Output the [X, Y] coordinate of the center of the cell containing the given text.  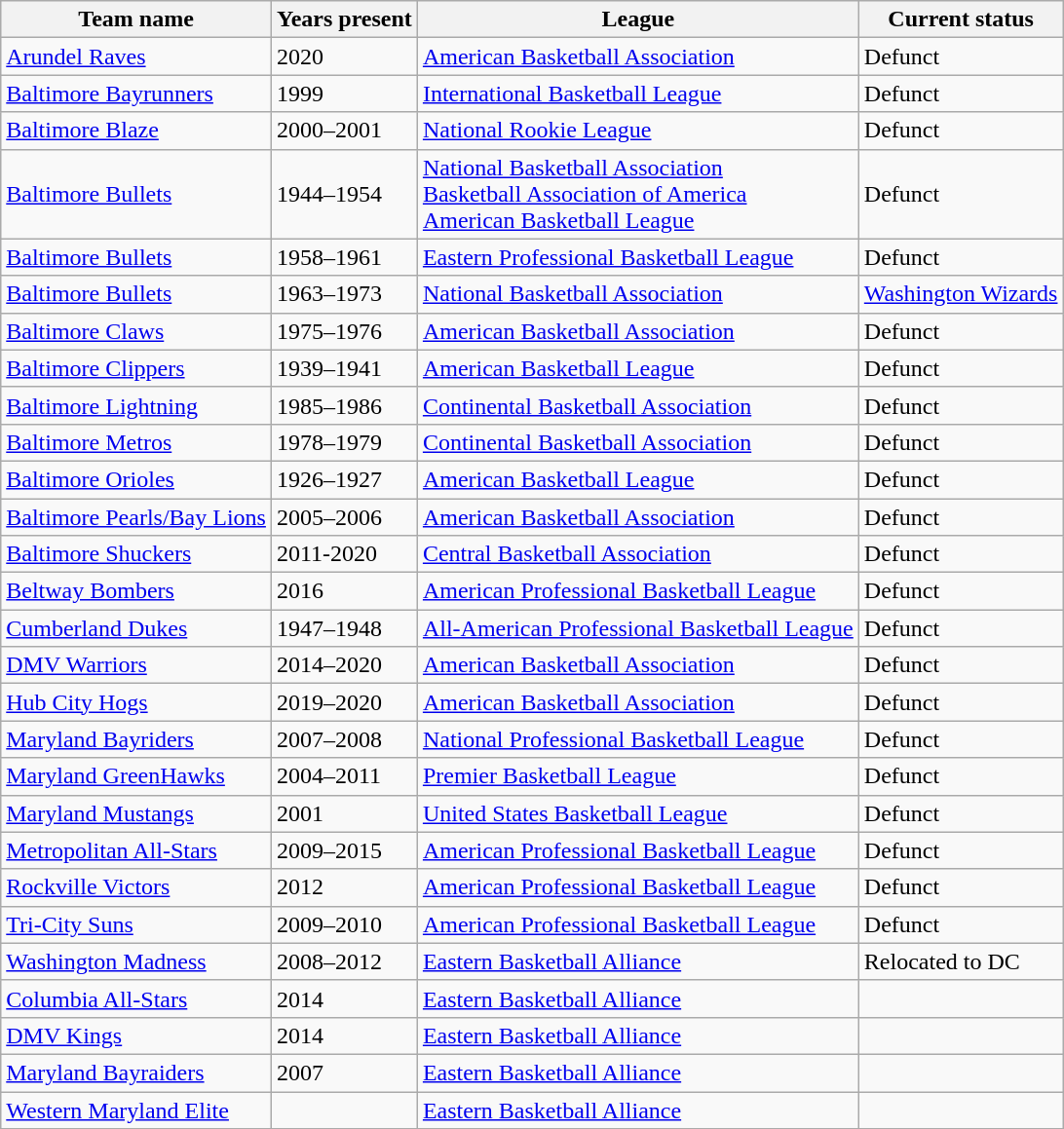
Washington Madness [136, 961]
2011-2020 [344, 554]
Baltimore Blaze [136, 131]
Washington Wizards [961, 294]
National Basketball AssociationBasketball Association of AmericaAmerican Basketball League [637, 194]
Cumberland Dukes [136, 628]
2009–2015 [344, 850]
Baltimore Lightning [136, 405]
Baltimore Shuckers [136, 554]
1999 [344, 94]
Premier Basketball League [637, 776]
2004–2011 [344, 776]
Baltimore Claws [136, 331]
DMV Kings [136, 1035]
National Professional Basketball League [637, 739]
2007–2008 [344, 739]
DMV Warriors [136, 665]
National Basketball Association [637, 294]
1963–1973 [344, 294]
1939–1941 [344, 368]
2020 [344, 56]
Columbia All-Stars [136, 998]
Eastern Professional Basketball League [637, 257]
Baltimore Clippers [136, 368]
2005–2006 [344, 517]
1944–1954 [344, 194]
National Rookie League [637, 131]
United States Basketball League [637, 813]
1985–1986 [344, 405]
League [637, 19]
Baltimore Bayrunners [136, 94]
1975–1976 [344, 331]
Relocated to DC [961, 961]
Beltway Bombers [136, 591]
Western Maryland Elite [136, 1110]
1926–1927 [344, 479]
Rockville Victors [136, 887]
1958–1961 [344, 257]
Current status [961, 19]
1947–1948 [344, 628]
2014–2020 [344, 665]
Maryland Bayriders [136, 739]
2016 [344, 591]
Arundel Raves [136, 56]
International Basketball League [637, 94]
All-American Professional Basketball League [637, 628]
Metropolitan All-Stars [136, 850]
2007 [344, 1073]
Maryland Mustangs [136, 813]
Years present [344, 19]
2012 [344, 887]
2008–2012 [344, 961]
2009–2010 [344, 924]
1978–1979 [344, 442]
2019–2020 [344, 702]
2001 [344, 813]
Tri-City Suns [136, 924]
Hub City Hogs [136, 702]
Baltimore Pearls/Bay Lions [136, 517]
Maryland Bayraiders [136, 1073]
2000–2001 [344, 131]
Baltimore Orioles [136, 479]
Team name [136, 19]
Baltimore Metros [136, 442]
Maryland GreenHawks [136, 776]
Central Basketball Association [637, 554]
